Return the [X, Y] coordinate for the center point of the cell that contains the specified text.  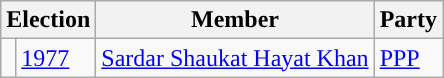
Member [235, 20]
Sardar Shaukat Hayat Khan [235, 58]
PPP [408, 58]
Election [48, 20]
Party [408, 20]
1977 [56, 58]
